Capture the cell that displays the provided text and extract its (x, y) central coordinate. 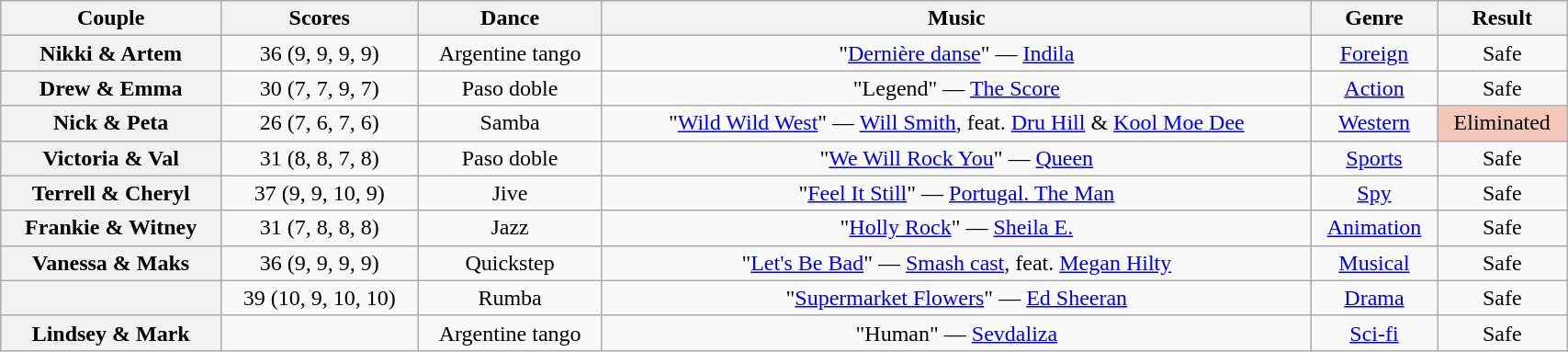
Action (1374, 88)
Drew & Emma (111, 88)
Drama (1374, 298)
Sports (1374, 158)
Vanessa & Maks (111, 263)
"Legend" — The Score (956, 88)
"Feel It Still" — Portugal. The Man (956, 193)
Terrell & Cheryl (111, 193)
31 (8, 8, 7, 8) (320, 158)
Lindsey & Mark (111, 333)
31 (7, 8, 8, 8) (320, 228)
Sci-fi (1374, 333)
Nikki & Artem (111, 53)
Frankie & Witney (111, 228)
Jive (511, 193)
Dance (511, 18)
Rumba (511, 298)
Victoria & Val (111, 158)
"Supermarket Flowers" — Ed Sheeran (956, 298)
Nick & Peta (111, 123)
Western (1374, 123)
Samba (511, 123)
Couple (111, 18)
Scores (320, 18)
Musical (1374, 263)
Eliminated (1503, 123)
37 (9, 9, 10, 9) (320, 193)
Genre (1374, 18)
Result (1503, 18)
30 (7, 7, 9, 7) (320, 88)
"Let's Be Bad" — Smash cast, feat. Megan Hilty (956, 263)
Animation (1374, 228)
39 (10, 9, 10, 10) (320, 298)
"We Will Rock You" — Queen (956, 158)
"Wild Wild West" — Will Smith, feat. Dru Hill & Kool Moe Dee (956, 123)
Foreign (1374, 53)
"Dernière danse" — Indila (956, 53)
"Human" — Sevdaliza (956, 333)
Quickstep (511, 263)
Jazz (511, 228)
26 (7, 6, 7, 6) (320, 123)
Music (956, 18)
"Holly Rock" — Sheila E. (956, 228)
Spy (1374, 193)
